Detect which cell encompasses the target text, then output its (X, Y) center coordinate. 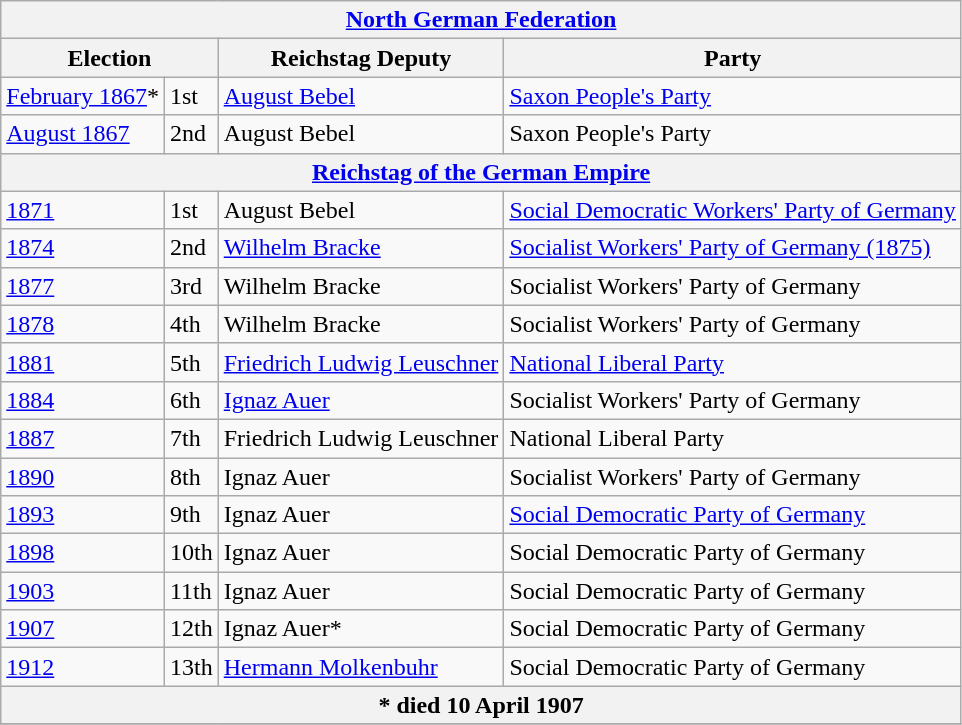
8th (191, 477)
13th (191, 667)
1884 (83, 400)
10th (191, 553)
1903 (83, 591)
1878 (83, 324)
Socialist Workers' Party of Germany (1875) (733, 248)
Ignaz Auer* (361, 629)
August 1867 (83, 134)
1890 (83, 477)
North German Federation (482, 20)
9th (191, 515)
* died 10 April 1907 (482, 705)
11th (191, 591)
1877 (83, 286)
7th (191, 438)
Social Democratic Workers' Party of Germany (733, 210)
February 1867* (83, 96)
1907 (83, 629)
4th (191, 324)
1874 (83, 248)
Party (733, 58)
1887 (83, 438)
1912 (83, 667)
Reichstag of the German Empire (482, 172)
Hermann Molkenbuhr (361, 667)
12th (191, 629)
Election (110, 58)
1893 (83, 515)
1898 (83, 553)
1881 (83, 362)
5th (191, 362)
1871 (83, 210)
6th (191, 400)
3rd (191, 286)
Reichstag Deputy (361, 58)
